Output the [X, Y] coordinate of the center of the cell containing the given text.  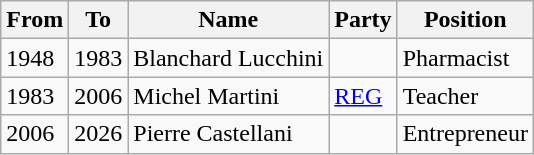
Pierre Castellani [228, 134]
From [35, 20]
Party [363, 20]
2026 [98, 134]
REG [363, 96]
Teacher [465, 96]
Pharmacist [465, 58]
Name [228, 20]
Blanchard Lucchini [228, 58]
To [98, 20]
1948 [35, 58]
Position [465, 20]
Entrepreneur [465, 134]
Michel Martini [228, 96]
